Scan for the cell matching the given text and deliver its [x, y] coordinate at center. 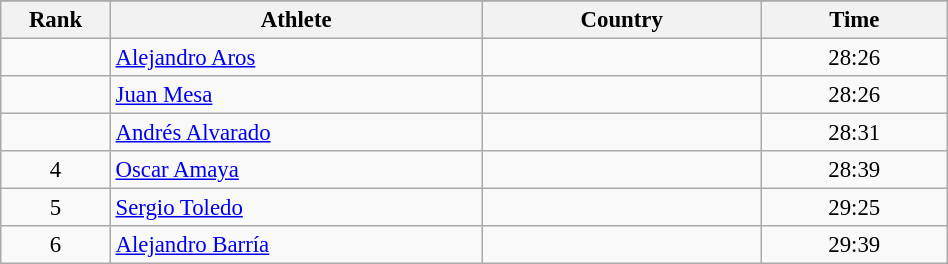
5 [56, 208]
Alejandro Barría [296, 245]
Sergio Toledo [296, 208]
Andrés Alvarado [296, 133]
Oscar Amaya [296, 170]
29:39 [854, 245]
Rank [56, 20]
Time [854, 20]
6 [56, 245]
Alejandro Aros [296, 58]
29:25 [854, 208]
28:39 [854, 170]
Athlete [296, 20]
28:31 [854, 133]
4 [56, 170]
Country [622, 20]
Juan Mesa [296, 95]
